For the text-containing cell, return its midpoint in (X, Y) coordinate format. 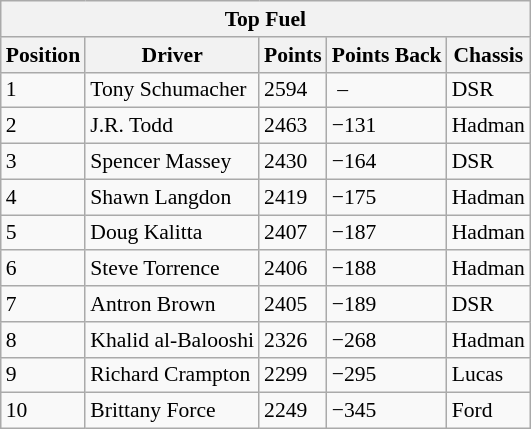
−189 (387, 304)
3 (43, 162)
Steve Torrence (172, 269)
Spencer Massey (172, 162)
8 (43, 340)
Driver (172, 55)
−175 (387, 197)
10 (43, 411)
Tony Schumacher (172, 90)
−295 (387, 375)
1 (43, 90)
2249 (293, 411)
6 (43, 269)
7 (43, 304)
2430 (293, 162)
−188 (387, 269)
Richard Crampton (172, 375)
Position (43, 55)
Brittany Force (172, 411)
−268 (387, 340)
2406 (293, 269)
−131 (387, 126)
Points Back (387, 55)
−345 (387, 411)
2419 (293, 197)
2463 (293, 126)
−187 (387, 233)
9 (43, 375)
Chassis (488, 55)
Ford (488, 411)
– (387, 90)
Khalid al-Balooshi (172, 340)
Lucas (488, 375)
2326 (293, 340)
Top Fuel (266, 19)
2 (43, 126)
Points (293, 55)
2594 (293, 90)
2405 (293, 304)
J.R. Todd (172, 126)
Shawn Langdon (172, 197)
−164 (387, 162)
Antron Brown (172, 304)
5 (43, 233)
Doug Kalitta (172, 233)
2407 (293, 233)
2299 (293, 375)
4 (43, 197)
